Output the (x, y) coordinate of the center of the cell containing the given text.  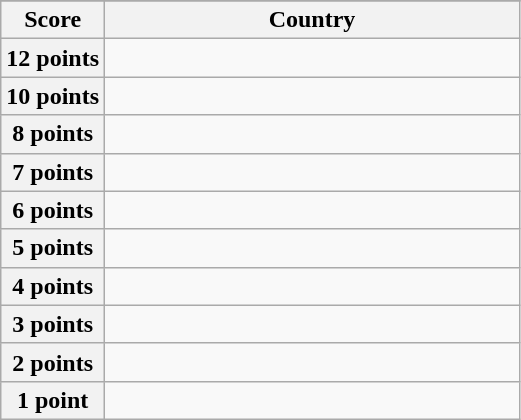
2 points (53, 362)
4 points (53, 286)
12 points (53, 58)
3 points (53, 324)
5 points (53, 248)
Country (312, 20)
Score (53, 20)
10 points (53, 96)
6 points (53, 210)
8 points (53, 134)
1 point (53, 400)
7 points (53, 172)
